Extract the [X, Y] coordinate from the center of the cell holding the provided text.  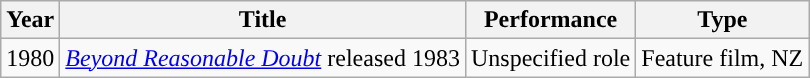
Type [722, 20]
Beyond Reasonable Doubt released 1983 [263, 58]
Performance [550, 20]
1980 [30, 58]
Feature film, NZ [722, 58]
Unspecified role [550, 58]
Title [263, 20]
Year [30, 20]
